Determine the (X, Y) coordinate at the center of the cell enclosing the given text.  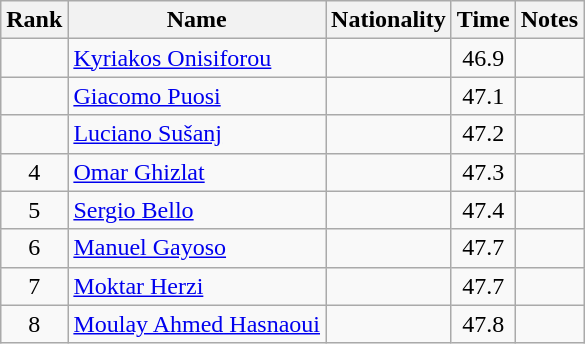
Sergio Bello (197, 210)
47.4 (483, 210)
6 (34, 248)
Kyriakos Onisiforou (197, 58)
Time (483, 20)
Notes (549, 20)
Luciano Sušanj (197, 134)
Name (197, 20)
Rank (34, 20)
47.8 (483, 324)
47.1 (483, 96)
Nationality (389, 20)
47.2 (483, 134)
Omar Ghizlat (197, 172)
Manuel Gayoso (197, 248)
5 (34, 210)
Moulay Ahmed Hasnaoui (197, 324)
46.9 (483, 58)
8 (34, 324)
7 (34, 286)
Giacomo Puosi (197, 96)
47.3 (483, 172)
Moktar Herzi (197, 286)
4 (34, 172)
